Determine the [X, Y] coordinate at the center of the cell enclosing the given text.  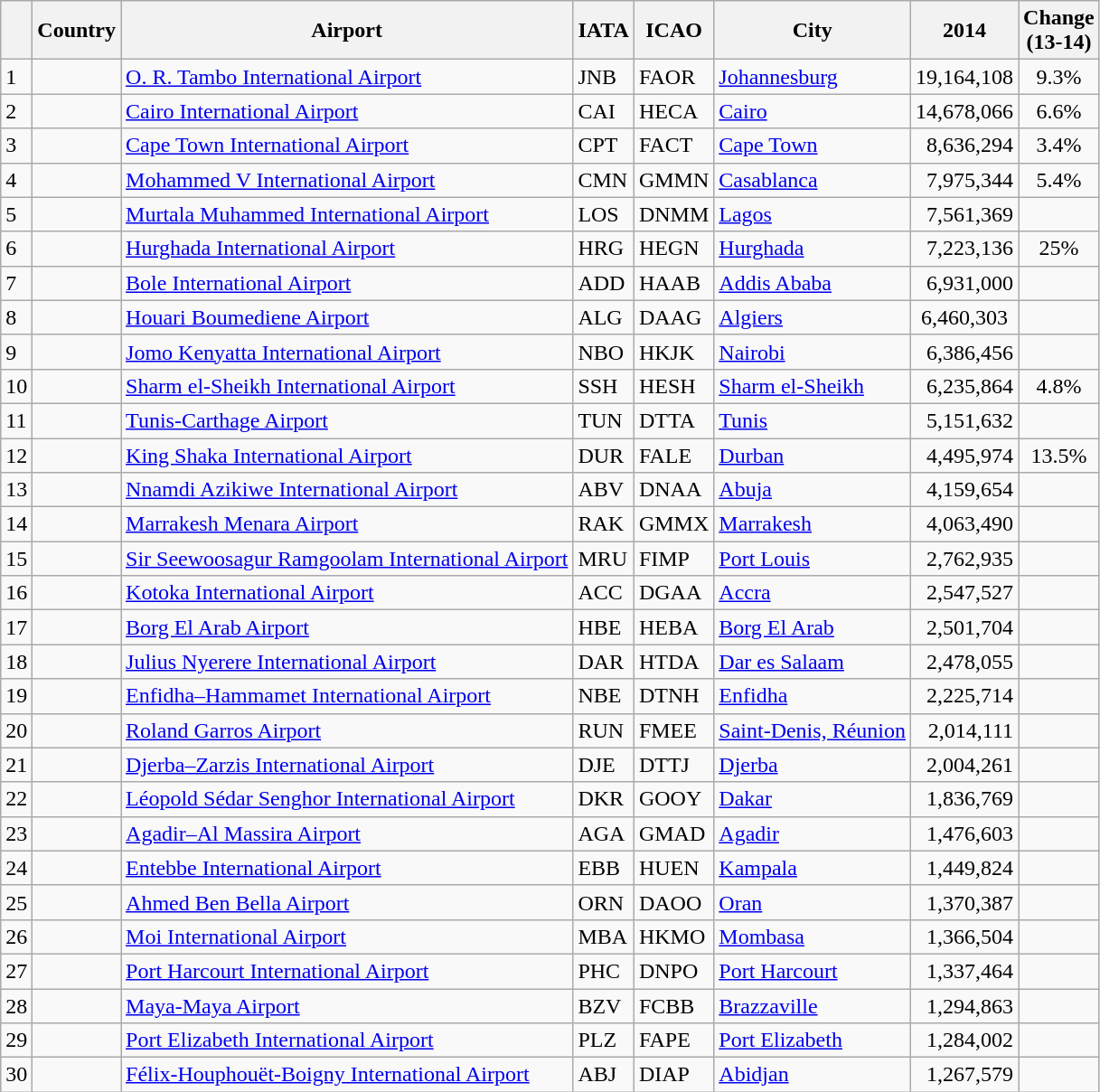
8 [16, 317]
O. R. Tambo International Airport [347, 77]
EBB [604, 868]
22 [16, 799]
JNB [604, 77]
HEGN [673, 249]
Addis Ababa [813, 283]
Julius Nyerere International Airport [347, 662]
25 [16, 902]
Kotoka International Airport [347, 593]
GOOY [673, 799]
ACC [604, 593]
FAOR [673, 77]
GMAD [673, 833]
Abuja [813, 490]
Marrakesh Menara Airport [347, 524]
FACT [673, 146]
Port Harcourt [813, 971]
Durban [813, 455]
DTTJ [673, 765]
10 [16, 386]
Nairobi [813, 352]
6,931,000 [964, 283]
1,337,464 [964, 971]
FMEE [673, 730]
NBO [604, 352]
DTNH [673, 696]
DAR [604, 662]
14,678,066 [964, 111]
BZV [604, 1006]
1 [16, 77]
Brazzaville [813, 1006]
PHC [604, 971]
HRG [604, 249]
14 [16, 524]
2,014,111 [964, 730]
1,284,002 [964, 1040]
King Shaka International Airport [347, 455]
Mohammed V International Airport [347, 180]
15 [16, 559]
Entebbe International Airport [347, 868]
Cape Town [813, 146]
Roland Garros Airport [347, 730]
Port Elizabeth International Airport [347, 1040]
Cape Town International Airport [347, 146]
25% [1059, 249]
6,386,456 [964, 352]
DAAG [673, 317]
City [813, 31]
PLZ [604, 1040]
2,547,527 [964, 593]
18 [16, 662]
17 [16, 627]
Tunis [813, 420]
Léopold Sédar Senghor International Airport [347, 799]
2014 [964, 31]
Enfidha–Hammamet International Airport [347, 696]
CAI [604, 111]
2,004,261 [964, 765]
5 [16, 214]
ORN [604, 902]
Dar es Salaam [813, 662]
Ahmed Ben Bella Airport [347, 902]
GMMX [673, 524]
Hurghada International Airport [347, 249]
DNMM [673, 214]
Nnamdi Azikiwe International Airport [347, 490]
13.5% [1059, 455]
8,636,294 [964, 146]
DAOO [673, 902]
MBA [604, 937]
AGA [604, 833]
Casablanca [813, 180]
FIMP [673, 559]
24 [16, 868]
6.6% [1059, 111]
7,223,136 [964, 249]
Cairo International Airport [347, 111]
DJE [604, 765]
RUN [604, 730]
4,063,490 [964, 524]
Algiers [813, 317]
Oran [813, 902]
21 [16, 765]
7 [16, 283]
2,478,055 [964, 662]
20 [16, 730]
Sharm el-Sheikh International Airport [347, 386]
Sir Seewoosagur Ramgoolam International Airport [347, 559]
Johannesburg [813, 77]
MRU [604, 559]
HEBA [673, 627]
ABV [604, 490]
ADD [604, 283]
Moi International Airport [347, 937]
Cairo [813, 111]
Marrakesh [813, 524]
6 [16, 249]
1,476,603 [964, 833]
1,449,824 [964, 868]
Change (13-14) [1059, 31]
2 [16, 111]
Tunis-Carthage Airport [347, 420]
LOS [604, 214]
9 [16, 352]
Airport [347, 31]
9.3% [1059, 77]
DKR [604, 799]
HAAB [673, 283]
2,501,704 [964, 627]
5.4% [1059, 180]
Borg El Arab [813, 627]
6,235,864 [964, 386]
1,836,769 [964, 799]
19,164,108 [964, 77]
Sharm el-Sheikh [813, 386]
3.4% [1059, 146]
13 [16, 490]
TUN [604, 420]
4 [16, 180]
4.8% [1059, 386]
IATA [604, 31]
ALG [604, 317]
Dakar [813, 799]
29 [16, 1040]
CPT [604, 146]
CMN [604, 180]
HKJK [673, 352]
DGAA [673, 593]
FAPE [673, 1040]
6,460,303 [964, 317]
4,495,974 [964, 455]
2,225,714 [964, 696]
FCBB [673, 1006]
ABJ [604, 1075]
DTTA [673, 420]
DNAA [673, 490]
Agadir [813, 833]
HECA [673, 111]
NBE [604, 696]
Jomo Kenyatta International Airport [347, 352]
Saint-Denis, Réunion [813, 730]
26 [16, 937]
2,762,935 [964, 559]
HUEN [673, 868]
Djerba–Zarzis International Airport [347, 765]
Agadir–Al Massira Airport [347, 833]
12 [16, 455]
1,370,387 [964, 902]
HKMO [673, 937]
Port Harcourt International Airport [347, 971]
Mombasa [813, 937]
Maya-Maya Airport [347, 1006]
Murtala Muhammed International Airport [347, 214]
30 [16, 1075]
ICAO [673, 31]
4,159,654 [964, 490]
23 [16, 833]
3 [16, 146]
1,267,579 [964, 1075]
Borg El Arab Airport [347, 627]
Bole International Airport [347, 283]
Lagos [813, 214]
DIAP [673, 1075]
Country [77, 31]
Abidjan [813, 1075]
GMMN [673, 180]
Houari Boumediene Airport [347, 317]
DUR [604, 455]
Djerba [813, 765]
28 [16, 1006]
16 [16, 593]
HESH [673, 386]
5,151,632 [964, 420]
HBE [604, 627]
1,366,504 [964, 937]
11 [16, 420]
Félix-Houphouët-Boigny International Airport [347, 1075]
HTDA [673, 662]
27 [16, 971]
Hurghada [813, 249]
FALE [673, 455]
RAK [604, 524]
DNPO [673, 971]
Enfidha [813, 696]
Kampala [813, 868]
7,561,369 [964, 214]
1,294,863 [964, 1006]
19 [16, 696]
Port Louis [813, 559]
Accra [813, 593]
7,975,344 [964, 180]
SSH [604, 386]
Port Elizabeth [813, 1040]
